From the cell containing the given text, extract its center point as (X, Y) coordinate. 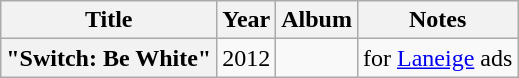
2012 (246, 58)
Notes (437, 20)
Year (246, 20)
"Switch: Be White" (109, 58)
Album (317, 20)
for Laneige ads (437, 58)
Title (109, 20)
